Return [X, Y] of the center of cell containing provided text 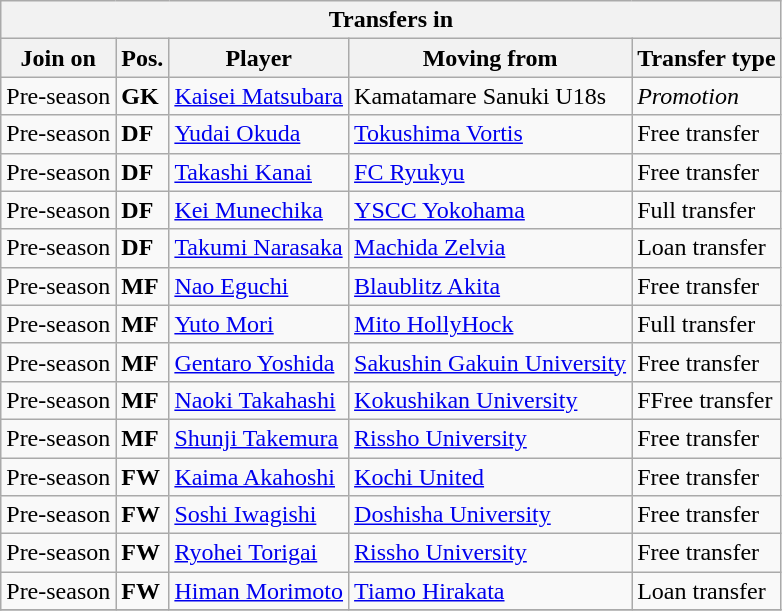
Sakushin Gakuin University [490, 362]
Kokushikan University [490, 400]
Player [259, 58]
Takashi Kanai [259, 172]
Nao Eguchi [259, 286]
Moving from [490, 58]
Naoki Takahashi [259, 400]
Kamatamare Sanuki U18s [490, 96]
Promotion [706, 96]
Doshisha University [490, 515]
Mito HollyHock [490, 324]
Transfers in [391, 20]
Yudai Okuda [259, 134]
Yuto Mori [259, 324]
FC Ryukyu [490, 172]
Transfer type [706, 58]
Blaublitz Akita [490, 286]
GK [142, 96]
Machida Zelvia [490, 248]
Join on [58, 58]
Kaima Akahoshi [259, 477]
Ryohei Torigai [259, 553]
Kochi United [490, 477]
Takumi Narasaka [259, 248]
Shunji Takemura [259, 438]
Soshi Iwagishi [259, 515]
YSCC Yokohama [490, 210]
Tokushima Vortis [490, 134]
FFree transfer [706, 400]
Kaisei Matsubara [259, 96]
Gentaro Yoshida [259, 362]
Himan Morimoto [259, 591]
Kei Munechika [259, 210]
Tiamo Hirakata [490, 591]
Pos. [142, 58]
